Output the (X, Y) coordinate of the center of the cell containing the given text.  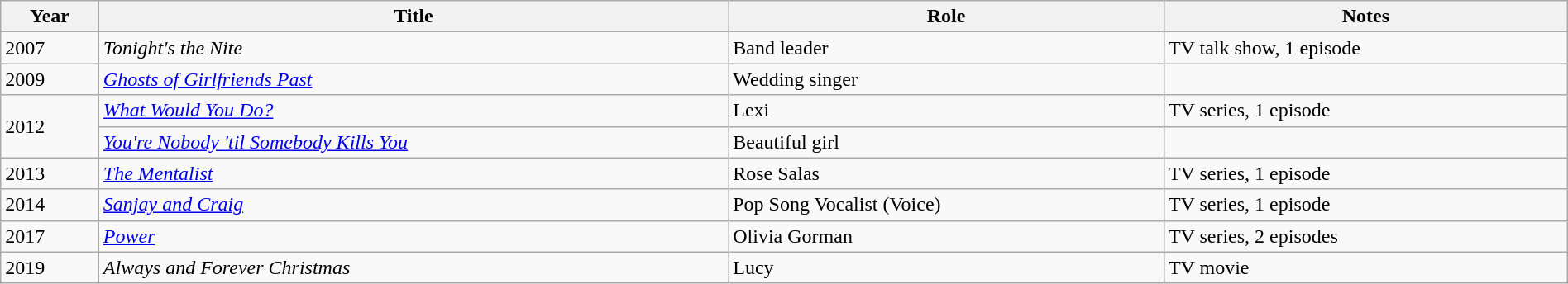
Lucy (946, 267)
Sanjay and Craig (414, 205)
2017 (50, 236)
TV series, 2 episodes (1365, 236)
TV talk show, 1 episode (1365, 48)
Band leader (946, 48)
Tonight's the Nite (414, 48)
2014 (50, 205)
Pop Song Vocalist (Voice) (946, 205)
Rose Salas (946, 173)
The Mentalist (414, 173)
Always and Forever Christmas (414, 267)
Role (946, 17)
Lexi (946, 111)
2019 (50, 267)
Notes (1365, 17)
Title (414, 17)
Power (414, 236)
You're Nobody 'til Somebody Kills You (414, 142)
Olivia Gorman (946, 236)
2013 (50, 173)
2009 (50, 79)
2012 (50, 126)
Wedding singer (946, 79)
What Would You Do? (414, 111)
TV movie (1365, 267)
Year (50, 17)
Beautiful girl (946, 142)
2007 (50, 48)
Ghosts of Girlfriends Past (414, 79)
